Return the [x, y] coordinate for the center point of the cell that contains the specified text.  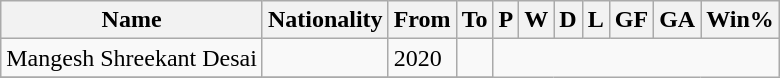
P [506, 20]
GA [678, 20]
2020 [422, 58]
D [568, 20]
From [422, 20]
Win% [740, 20]
L [596, 20]
Mangesh Shreekant Desai [132, 58]
W [536, 20]
Nationality [325, 20]
GF [631, 20]
Name [132, 20]
To [474, 20]
